Return [X, Y] of the center of cell containing provided text 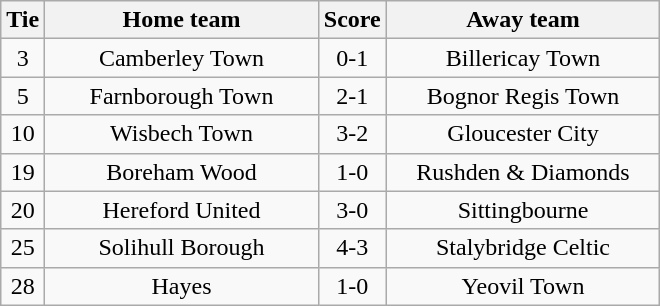
Tie [23, 20]
2-1 [352, 96]
Bognor Regis Town [523, 96]
3 [23, 58]
Boreham Wood [182, 172]
25 [23, 248]
Hayes [182, 286]
Sittingbourne [523, 210]
Solihull Borough [182, 248]
Away team [523, 20]
Rushden & Diamonds [523, 172]
Camberley Town [182, 58]
Stalybridge Celtic [523, 248]
5 [23, 96]
10 [23, 134]
3-0 [352, 210]
Yeovil Town [523, 286]
20 [23, 210]
3-2 [352, 134]
Gloucester City [523, 134]
Wisbech Town [182, 134]
Home team [182, 20]
28 [23, 286]
19 [23, 172]
Billericay Town [523, 58]
0-1 [352, 58]
4-3 [352, 248]
Score [352, 20]
Hereford United [182, 210]
Farnborough Town [182, 96]
